Return (x, y) of the center of cell containing provided text 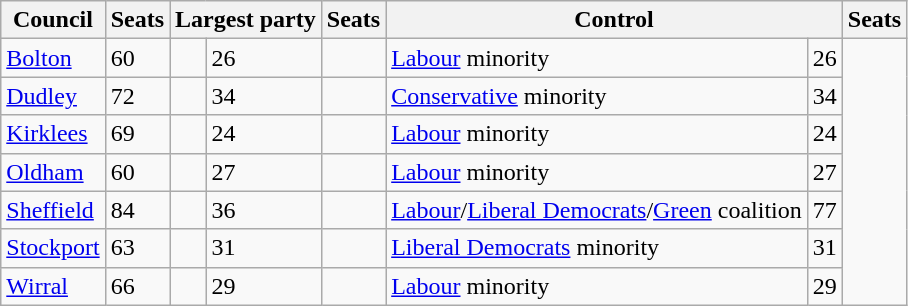
Wirral (53, 286)
Kirklees (53, 134)
84 (137, 210)
Dudley (53, 96)
Oldham (53, 172)
Conservative minority (597, 96)
Largest party (246, 20)
69 (137, 134)
Council (53, 20)
Sheffield (53, 210)
66 (137, 286)
Stockport (53, 248)
Liberal Democrats minority (597, 248)
Control (614, 20)
72 (137, 96)
36 (264, 210)
Bolton (53, 58)
63 (137, 248)
Labour/Liberal Democrats/Green coalition (597, 210)
77 (824, 210)
